Return (X, Y) of the center of cell containing provided text 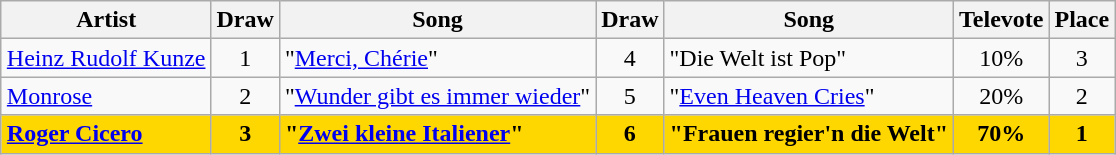
"Merci, Chérie" (437, 58)
10% (1000, 58)
"Zwei kleine Italiener" (437, 134)
"Die Welt ist Pop" (808, 58)
5 (630, 96)
Place (1082, 20)
Roger Cicero (106, 134)
70% (1000, 134)
"Wunder gibt es immer wieder" (437, 96)
20% (1000, 96)
Heinz Rudolf Kunze (106, 58)
"Frauen regier'n die Welt" (808, 134)
6 (630, 134)
4 (630, 58)
Monrose (106, 96)
"Even Heaven Cries" (808, 96)
Artist (106, 20)
Televote (1000, 20)
